Extract the [x, y] coordinate from the center of the cell holding the provided text.  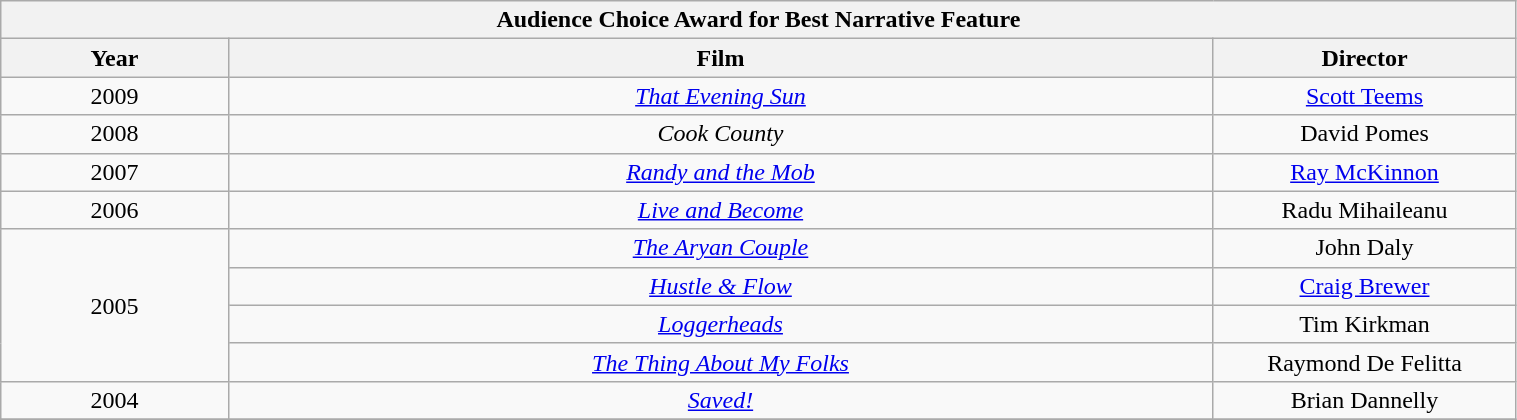
Hustle & Flow [720, 286]
The Aryan Couple [720, 248]
Loggerheads [720, 324]
Raymond De Felitta [1364, 362]
Saved! [720, 400]
Film [720, 58]
Scott Teems [1364, 96]
2007 [114, 172]
Ray McKinnon [1364, 172]
Year [114, 58]
John Daly [1364, 248]
Radu Mihaileanu [1364, 210]
Live and Become [720, 210]
2009 [114, 96]
2006 [114, 210]
That Evening Sun [720, 96]
Cook County [720, 134]
2005 [114, 305]
Randy and the Mob [720, 172]
The Thing About My Folks [720, 362]
Tim Kirkman [1364, 324]
Director [1364, 58]
2004 [114, 400]
Craig Brewer [1364, 286]
Brian Dannelly [1364, 400]
2008 [114, 134]
David Pomes [1364, 134]
Audience Choice Award for Best Narrative Feature [758, 20]
